Extract the [x, y] coordinate from the center of the cell holding the provided text.  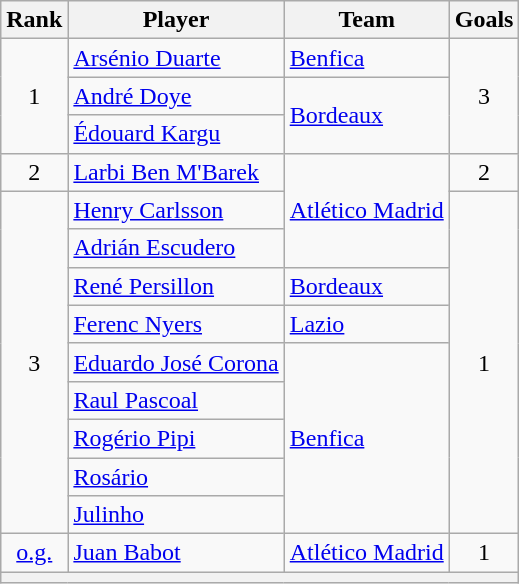
René Persillon [176, 286]
Larbi Ben M'Barek [176, 172]
Ferenc Nyers [176, 324]
Édouard Kargu [176, 134]
Team [366, 20]
Arsénio Duarte [176, 58]
Rosário [176, 477]
André Doye [176, 96]
Julinho [176, 515]
Player [176, 20]
Goals [484, 20]
Juan Babot [176, 553]
Rogério Pipi [176, 438]
Eduardo José Corona [176, 362]
Raul Pascoal [176, 400]
o.g. [34, 553]
Henry Carlsson [176, 210]
Lazio [366, 324]
Rank [34, 20]
Adrián Escudero [176, 248]
